For the text-containing cell, return its midpoint in (x, y) coordinate format. 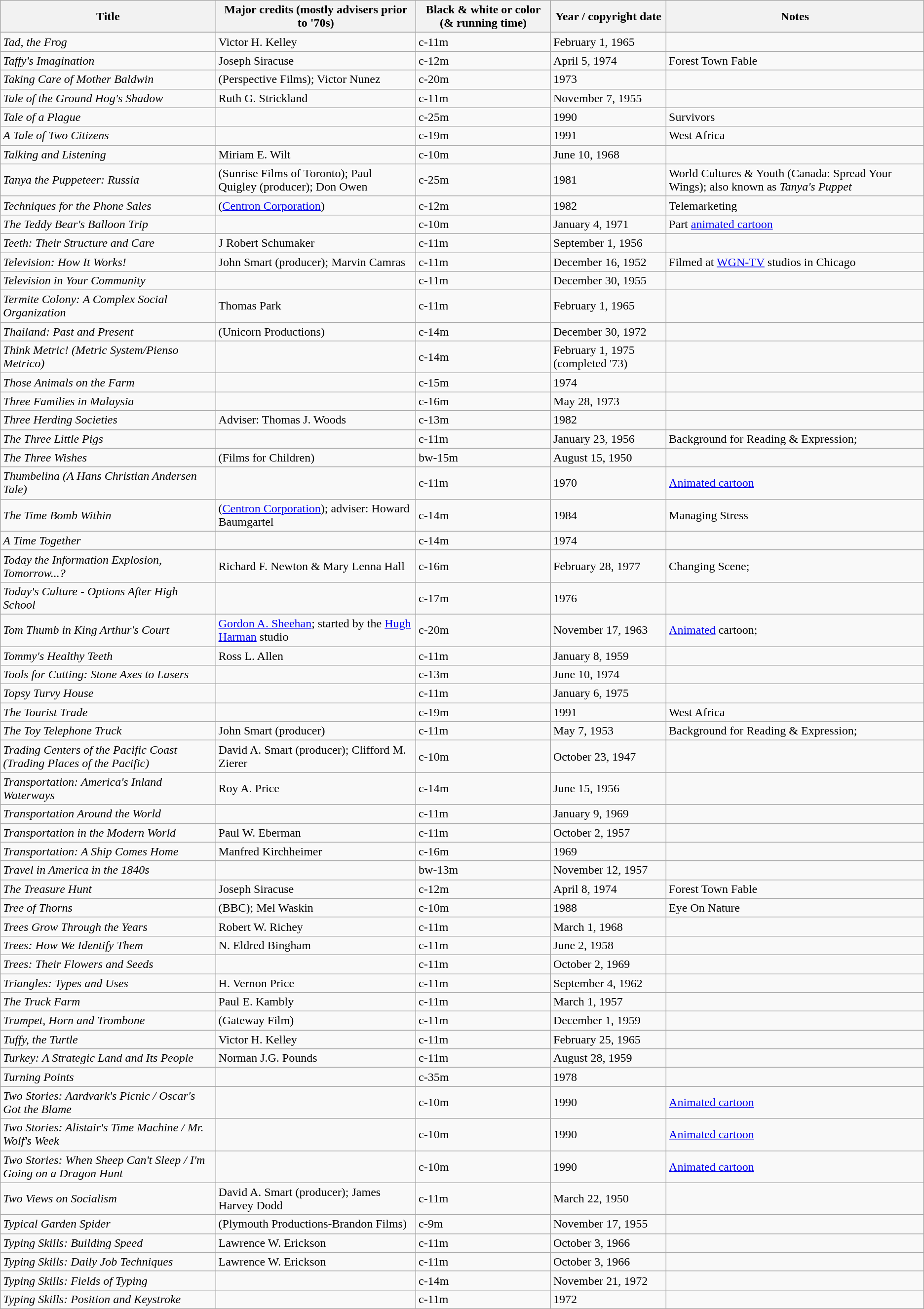
Trees: How We Identify Them (108, 945)
1984 (609, 515)
November 12, 1957 (609, 870)
(Unicorn Productions) (316, 332)
(Centron Corporation) (316, 205)
Those Animals on the Farm (108, 383)
September 1, 1956 (609, 243)
August 15, 1950 (609, 458)
Typing Skills: Position and Keystroke (108, 1299)
Ruth G. Strickland (316, 98)
June 2, 1958 (609, 945)
June 15, 1956 (609, 789)
Richard F. Newton & Mary Lenna Hall (316, 566)
World Cultures & Youth (Canada: Spread Your Wings); also known as Tanya's Puppet (795, 180)
The Treasure Hunt (108, 889)
November 7, 1955 (609, 98)
Year / copyright date (609, 17)
Thumbelina (A Hans Christian Andersen Tale) (108, 483)
Teeth: Their Structure and Care (108, 243)
Three Herding Societies (108, 420)
Today's Culture - Options After High School (108, 598)
Title (108, 17)
April 5, 1974 (609, 61)
The Time Bomb Within (108, 515)
Tanya the Puppeteer: Russia (108, 180)
Thailand: Past and Present (108, 332)
N. Eldred Bingham (316, 945)
Robert W. Richey (316, 926)
December 30, 1972 (609, 332)
John Smart (producer); Marvin Camras (316, 262)
H. Vernon Price (316, 983)
Ross L. Allen (316, 656)
Two Stories: When Sheep Can't Sleep / I'm Going on a Dragon Hunt (108, 1167)
(Plymouth Productions-Brandon Films) (316, 1224)
Black & white or color (& running time) (484, 17)
The Teddy Bear's Balloon Trip (108, 224)
1969 (609, 851)
Taking Care of Mother Baldwin (108, 79)
c-17m (484, 598)
Travel in America in the 1840s (108, 870)
Transportation in the Modern World (108, 833)
1978 (609, 1077)
Trumpet, Horn and Trombone (108, 1021)
January 4, 1971 (609, 224)
Trees Grow Through the Years (108, 926)
1973 (609, 79)
Part animated cartoon (795, 224)
Television: How It Works! (108, 262)
A Time Together (108, 540)
John Smart (producer) (316, 731)
Adviser: Thomas J. Woods (316, 420)
Notes (795, 17)
Manfred Kirchheimer (316, 851)
Two Stories: Aardvark's Picnic / Oscar's Got the Blame (108, 1103)
March 1, 1957 (609, 1002)
Trading Centers of the Pacific Coast (Trading Places of the Pacific) (108, 756)
Tad, the Frog (108, 42)
Tale of the Ground Hog's Shadow (108, 98)
1988 (609, 908)
January 6, 1975 (609, 693)
Taffy's Imagination (108, 61)
The Toy Telephone Truck (108, 731)
The Tourist Trade (108, 712)
Three Families in Malaysia (108, 401)
February 1, 1975 (completed '73) (609, 357)
Paul W. Eberman (316, 833)
A Tale of Two Citizens (108, 136)
June 10, 1974 (609, 675)
Turning Points (108, 1077)
Eye On Nature (795, 908)
Gordon A. Sheehan; started by the Hugh Harman studio (316, 630)
1981 (609, 180)
Techniques for the Phone Sales (108, 205)
Changing Scene; (795, 566)
December 30, 1955 (609, 281)
August 28, 1959 (609, 1058)
Termite Colony: A Complex Social Organization (108, 306)
October 23, 1947 (609, 756)
January 8, 1959 (609, 656)
The Three Wishes (108, 458)
Turkey: A Strategic Land and Its People (108, 1058)
January 9, 1969 (609, 814)
Tuffy, the Turtle (108, 1039)
(Films for Children) (316, 458)
December 16, 1952 (609, 262)
Typical Garden Spider (108, 1224)
Talking and Listening (108, 154)
(Sunrise Films of Toronto); Paul Quigley (producer); Don Owen (316, 180)
February 25, 1965 (609, 1039)
(Centron Corporation); adviser: Howard Baumgartel (316, 515)
1970 (609, 483)
Typing Skills: Building Speed (108, 1243)
bw-13m (484, 870)
Typing Skills: Fields of Typing (108, 1280)
March 22, 1950 (609, 1198)
(Gateway Film) (316, 1021)
Transportation Around the World (108, 814)
October 2, 1957 (609, 833)
November 17, 1963 (609, 630)
Animated cartoon; (795, 630)
December 1, 1959 (609, 1021)
Tools for Cutting: Stone Axes to Lasers (108, 675)
May 28, 1973 (609, 401)
Transportation: A Ship Comes Home (108, 851)
Typing Skills: Daily Job Techniques (108, 1262)
February 28, 1977 (609, 566)
The Truck Farm (108, 1002)
c-15m (484, 383)
Telemarketing (795, 205)
March 1, 1968 (609, 926)
Tree of Thorns (108, 908)
Think Metric! (Metric System/Pienso Metrico) (108, 357)
Trees: Their Flowers and Seeds (108, 964)
Roy A. Price (316, 789)
Two Stories: Alistair's Time Machine / Mr. Wolf's Week (108, 1134)
November 21, 1972 (609, 1280)
October 2, 1969 (609, 964)
1976 (609, 598)
Transportation: America's Inland Waterways (108, 789)
September 4, 1962 (609, 983)
bw-15m (484, 458)
David A. Smart (producer); James Harvey Dodd (316, 1198)
The Three Little Pigs (108, 439)
June 10, 1968 (609, 154)
Television in Your Community (108, 281)
Two Views on Socialism (108, 1198)
(BBC); Mel Waskin (316, 908)
Thomas Park (316, 306)
April 8, 1974 (609, 889)
Major credits (mostly advisers prior to '70s) (316, 17)
Today the Information Explosion, Tomorrow...? (108, 566)
David A. Smart (producer); Clifford M. Zierer (316, 756)
Filmed at WGN-TV studios in Chicago (795, 262)
Norman J.G. Pounds (316, 1058)
c-9m (484, 1224)
c-35m (484, 1077)
January 23, 1956 (609, 439)
Tom Thumb in King Arthur's Court (108, 630)
J Robert Schumaker (316, 243)
Tale of a Plague (108, 117)
1972 (609, 1299)
Survivors (795, 117)
November 17, 1955 (609, 1224)
May 7, 1953 (609, 731)
(Perspective Films); Victor Nunez (316, 79)
Miriam E. Wilt (316, 154)
Triangles: Types and Uses (108, 983)
Tommy's Healthy Teeth (108, 656)
Managing Stress (795, 515)
Topsy Turvy House (108, 693)
Paul E. Kambly (316, 1002)
